Extract the [x, y] coordinate from the center of the cell holding the provided text.  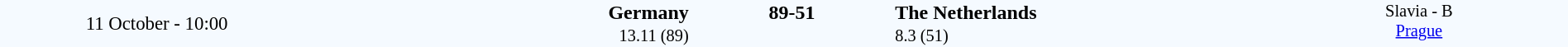
Slavia - B Prague [1419, 23]
13.11 (89) [501, 36]
89-51 [791, 12]
The Netherlands [1082, 12]
11 October - 10:00 [157, 23]
8.3 (51) [1082, 36]
Germany [501, 12]
